Locate the cell with the specified text and output its (X, Y) center coordinate. 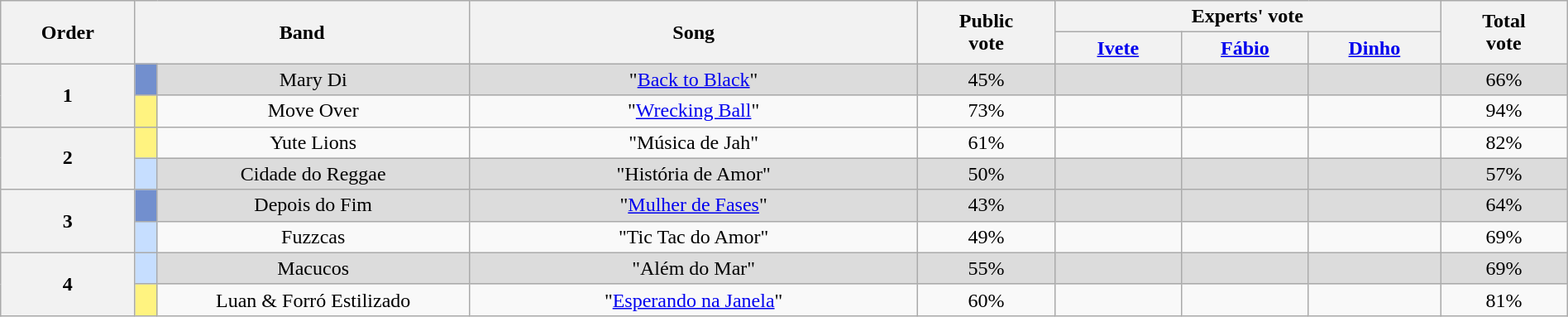
"Mulher de Fases" (693, 205)
Experts' vote (1247, 17)
"Esperando na Janela" (693, 300)
64% (1504, 205)
Ivete (1118, 48)
3 (68, 221)
Order (68, 32)
Fábio (1245, 48)
60% (986, 300)
45% (986, 79)
50% (986, 174)
Publicvote (986, 32)
Depois do Fim (313, 205)
43% (986, 205)
Cidade do Reggae (313, 174)
55% (986, 268)
2 (68, 158)
1 (68, 95)
"Wrecking Ball" (693, 111)
61% (986, 142)
Band (302, 32)
Totalvote (1504, 32)
Mary Di (313, 79)
"Back to Black" (693, 79)
"Além do Mar" (693, 268)
Fuzzcas (313, 237)
Move Over (313, 111)
"Música de Jah" (693, 142)
Yute Lions (313, 142)
4 (68, 284)
81% (1504, 300)
Macucos (313, 268)
"História de Amor" (693, 174)
73% (986, 111)
49% (986, 237)
Song (693, 32)
Dinho (1374, 48)
Luan & Forró Estilizado (313, 300)
"Tic Tac do Amor" (693, 237)
94% (1504, 111)
82% (1504, 142)
66% (1504, 79)
57% (1504, 174)
